Provide the (X, Y) coordinate of the cell's center where the given text is located.  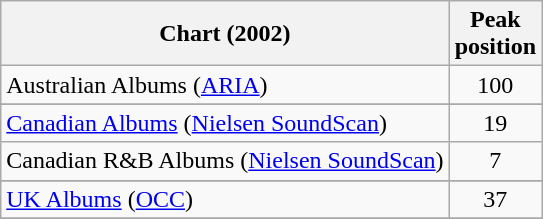
Chart (2002) (225, 34)
19 (495, 123)
UK Albums (OCC) (225, 199)
Canadian R&B Albums (Nielsen SoundScan) (225, 161)
37 (495, 199)
100 (495, 85)
Australian Albums (ARIA) (225, 85)
Peakposition (495, 34)
7 (495, 161)
Canadian Albums (Nielsen SoundScan) (225, 123)
